Locate the cell with the specified text and output its (X, Y) center coordinate. 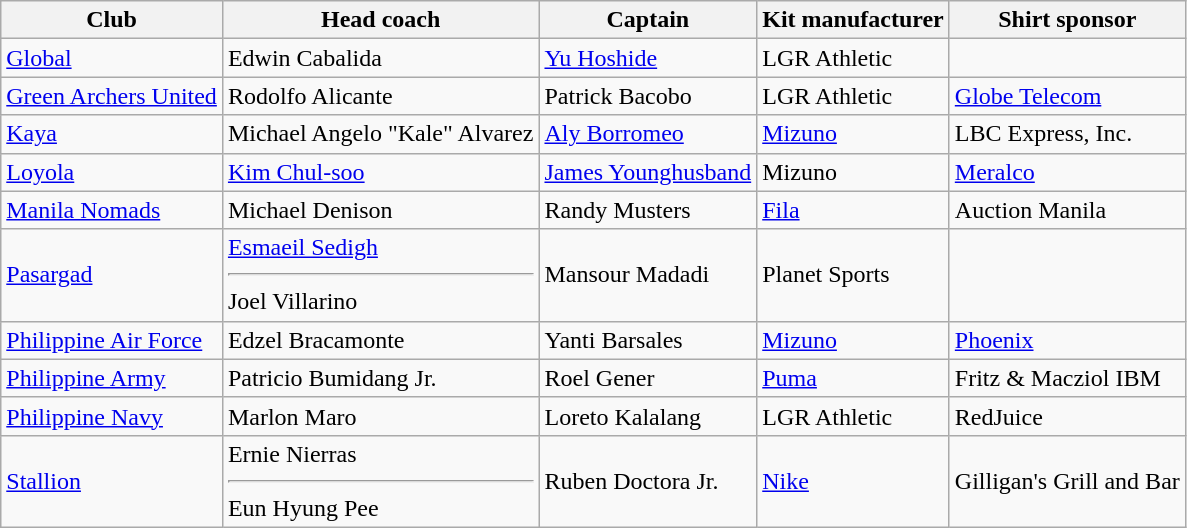
Kim Chul-soo (380, 172)
Edwin Cabalida (380, 58)
Club (112, 20)
LBC Express, Inc. (1067, 134)
Gilligan's Grill and Bar (1067, 481)
Michael Denison (380, 210)
Kaya (112, 134)
Edzel Bracamonte (380, 340)
Rodolfo Alicante (380, 96)
Green Archers United (112, 96)
Loyola (112, 172)
Fila (854, 210)
Mansour Madadi (648, 275)
RedJuice (1067, 416)
Michael Angelo "Kale" Alvarez (380, 134)
Captain (648, 20)
Planet Sports (854, 275)
Global (112, 58)
Shirt sponsor (1067, 20)
Phoenix (1067, 340)
Manila Nomads (112, 210)
Stallion (112, 481)
Philippine Army (112, 378)
Ruben Doctora Jr. (648, 481)
James Younghusband (648, 172)
Pasargad (112, 275)
Randy Musters (648, 210)
Marlon Maro (380, 416)
Yanti Barsales (648, 340)
Patricio Bumidang Jr. (380, 378)
Auction Manila (1067, 210)
Puma (854, 378)
Ernie Nierras Eun Hyung Pee (380, 481)
Globe Telecom (1067, 96)
Philippine Navy (112, 416)
Yu Hoshide (648, 58)
Loreto Kalalang (648, 416)
Meralco (1067, 172)
Nike (854, 481)
Kit manufacturer (854, 20)
Roel Gener (648, 378)
Aly Borromeo (648, 134)
Esmaeil Sedigh Joel Villarino (380, 275)
Patrick Bacobo (648, 96)
Philippine Air Force (112, 340)
Head coach (380, 20)
Fritz & Macziol IBM (1067, 378)
